Capture the cell that displays the provided text and extract its (X, Y) central coordinate. 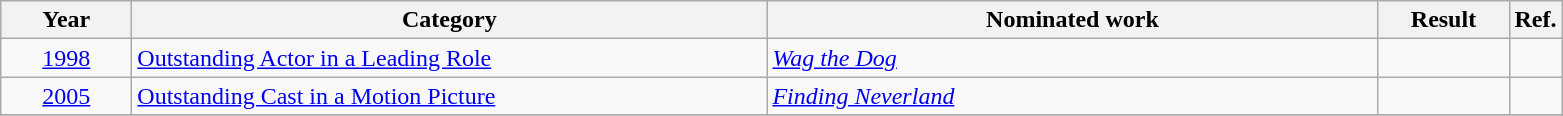
Wag the Dog (1072, 58)
Category (450, 20)
Nominated work (1072, 20)
Finding Neverland (1072, 96)
Year (66, 20)
Result (1444, 20)
Outstanding Cast in a Motion Picture (450, 96)
Outstanding Actor in a Leading Role (450, 58)
Ref. (1536, 20)
1998 (66, 58)
2005 (66, 96)
